Return [x, y] of the center of cell containing provided text 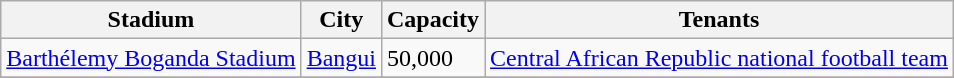
Capacity [432, 20]
50,000 [432, 58]
Central African Republic national football team [720, 58]
Bangui [341, 58]
Stadium [151, 20]
City [341, 20]
Tenants [720, 20]
Barthélemy Boganda Stadium [151, 58]
